Scan for the cell matching the given text and deliver its [X, Y] coordinate at center. 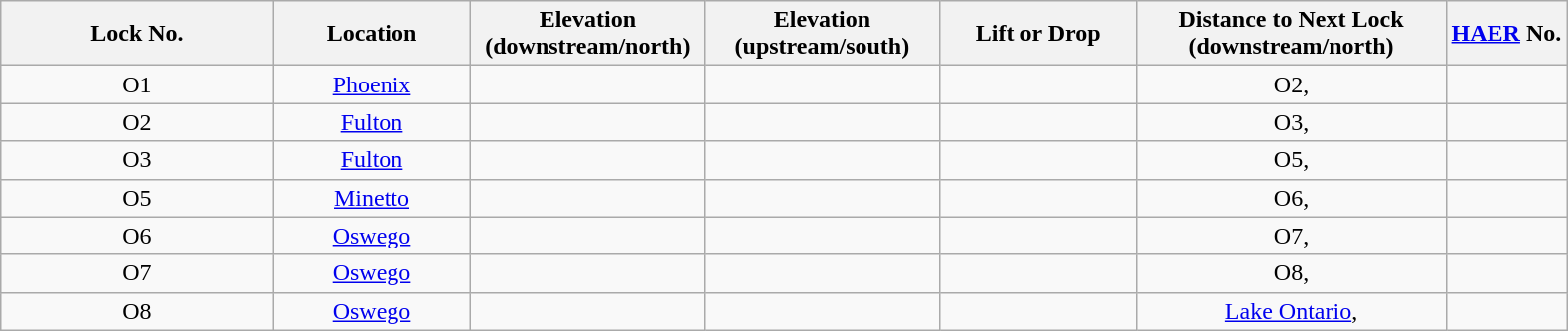
Minetto [372, 198]
O1 [137, 84]
Phoenix [372, 84]
O3, [1292, 122]
Elevation(upstream/south) [822, 34]
Distance to Next Lock(downstream/north) [1292, 34]
O6, [1292, 198]
O8, [1292, 273]
Lock No. [137, 34]
HAER No. [1506, 34]
O7, [1292, 236]
O5 [137, 198]
Elevation(downstream/north) [587, 34]
Lake Ontario, [1292, 311]
O8 [137, 311]
O7 [137, 273]
O3 [137, 160]
Location [372, 34]
O2, [1292, 84]
O5, [1292, 160]
O6 [137, 236]
Lift or Drop [1037, 34]
O2 [137, 122]
